Search for the cell housing the specified text and yield its [x, y] center coordinate. 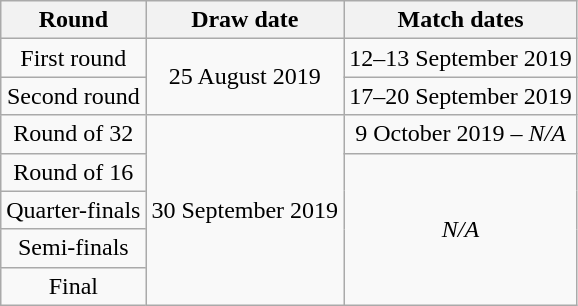
N/A [461, 229]
12–13 September 2019 [461, 58]
First round [74, 58]
Round of 16 [74, 172]
Match dates [461, 20]
9 October 2019 – N/A [461, 134]
Second round [74, 96]
Semi-finals [74, 248]
Quarter-finals [74, 210]
Round [74, 20]
Final [74, 286]
30 September 2019 [245, 210]
Draw date [245, 20]
17–20 September 2019 [461, 96]
25 August 2019 [245, 77]
Round of 32 [74, 134]
